Return the (x, y) coordinate for the center point of the cell that contains the specified text.  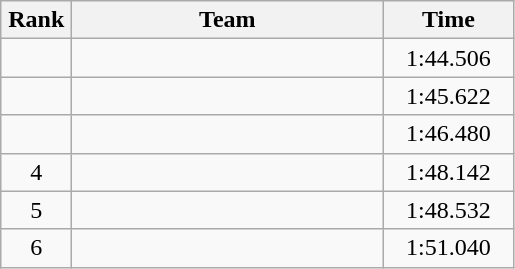
4 (36, 172)
Rank (36, 20)
Team (228, 20)
1:48.142 (448, 172)
1:46.480 (448, 134)
5 (36, 210)
Time (448, 20)
1:45.622 (448, 96)
1:44.506 (448, 58)
1:51.040 (448, 248)
1:48.532 (448, 210)
6 (36, 248)
